Determine the [X, Y] coordinate at the center of the cell enclosing the given text.  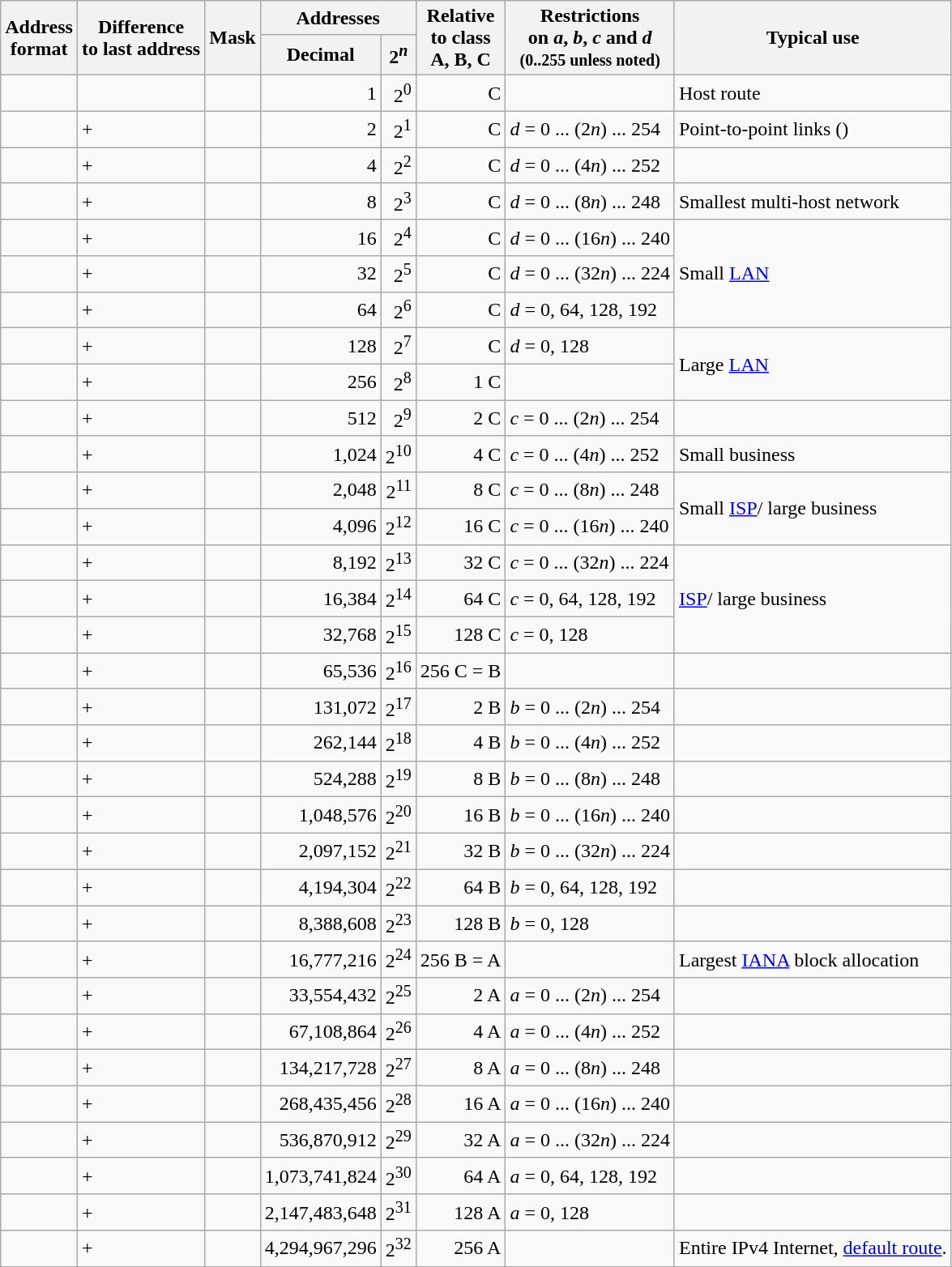
16,384 [321, 599]
215 [399, 635]
a = 0 ... (32n) ... 224 [590, 1141]
1,024 [321, 454]
8 A [460, 1068]
Decimal [321, 55]
1,073,741,824 [321, 1176]
Small business [813, 454]
8 B [460, 779]
22 [399, 165]
512 [321, 418]
4,194,304 [321, 888]
b = 0 ... (16n) ... 240 [590, 815]
8,388,608 [321, 924]
4 B [460, 744]
b = 0, 64, 128, 192 [590, 888]
256 C = B [460, 671]
232 [399, 1249]
Typical use [813, 38]
28 [399, 382]
a = 0 ... (8n) ... 248 [590, 1068]
231 [399, 1212]
226 [399, 1032]
2,048 [321, 491]
ISP/ large business [813, 599]
225 [399, 996]
2 [321, 130]
20 [399, 94]
32 C [460, 562]
1 C [460, 382]
230 [399, 1176]
c = 0, 128 [590, 635]
a = 0, 128 [590, 1212]
2,097,152 [321, 851]
32,768 [321, 635]
24 [399, 238]
c = 0 ... (8n) ... 248 [590, 491]
211 [399, 491]
32 B [460, 851]
64 B [460, 888]
217 [399, 706]
16 C [460, 527]
128 B [460, 924]
524,288 [321, 779]
212 [399, 527]
224 [399, 959]
64 C [460, 599]
65,536 [321, 671]
229 [399, 1141]
1 [321, 94]
c = 0, 64, 128, 192 [590, 599]
134,217,728 [321, 1068]
256 B = A [460, 959]
a = 0, 64, 128, 192 [590, 1176]
213 [399, 562]
210 [399, 454]
b = 0 ... (8n) ... 248 [590, 779]
Relativeto classA, B, C [460, 38]
Entire IPv4 Internet, default route. [813, 1249]
21 [399, 130]
Large LAN [813, 365]
Restrictionson a, b, c and d(0..255 unless noted) [590, 38]
Addresses [338, 18]
c = 0 ... (2n) ... 254 [590, 418]
b = 0 ... (4n) ... 252 [590, 744]
d = 0 ... (16n) ... 240 [590, 238]
8,192 [321, 562]
4,294,967,296 [321, 1249]
Differenceto last address [141, 38]
c = 0 ... (4n) ... 252 [590, 454]
b = 0, 128 [590, 924]
16,777,216 [321, 959]
227 [399, 1068]
2 B [460, 706]
33,554,432 [321, 996]
218 [399, 744]
Smallest multi-host network [813, 201]
128 A [460, 1212]
2 C [460, 418]
d = 0 ... (8n) ... 248 [590, 201]
d = 0 ... (32n) ... 224 [590, 274]
Host route [813, 94]
222 [399, 888]
4 C [460, 454]
d = 0, 128 [590, 347]
1,048,576 [321, 815]
4 A [460, 1032]
536,870,912 [321, 1141]
216 [399, 671]
Addressformat [39, 38]
Largest IANA block allocation [813, 959]
d = 0, 64, 128, 192 [590, 309]
Point-to-point links () [813, 130]
2n [399, 55]
c = 0 ... (16n) ... 240 [590, 527]
2,147,483,648 [321, 1212]
c = 0 ... (32n) ... 224 [590, 562]
Small ISP/ large business [813, 509]
d = 0 ... (2n) ... 254 [590, 130]
a = 0 ... (16n) ... 240 [590, 1103]
25 [399, 274]
4,096 [321, 527]
16 [321, 238]
256 A [460, 1249]
26 [399, 309]
32 A [460, 1141]
221 [399, 851]
67,108,864 [321, 1032]
262,144 [321, 744]
268,435,456 [321, 1103]
23 [399, 201]
2 A [460, 996]
131,072 [321, 706]
64 [321, 309]
4 [321, 165]
Mask [233, 38]
Small LAN [813, 274]
64 A [460, 1176]
219 [399, 779]
b = 0 ... (32n) ... 224 [590, 851]
b = 0 ... (2n) ... 254 [590, 706]
a = 0 ... (4n) ... 252 [590, 1032]
8 [321, 201]
16 B [460, 815]
214 [399, 599]
256 [321, 382]
29 [399, 418]
220 [399, 815]
a = 0 ... (2n) ... 254 [590, 996]
32 [321, 274]
8 C [460, 491]
16 A [460, 1103]
27 [399, 347]
128 C [460, 635]
128 [321, 347]
228 [399, 1103]
223 [399, 924]
d = 0 ... (4n) ... 252 [590, 165]
